Determine the [x, y] coordinate at the center of the cell enclosing the given text.  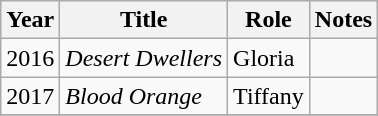
Role [269, 20]
Tiffany [269, 96]
Desert Dwellers [144, 58]
Blood Orange [144, 96]
2017 [30, 96]
Year [30, 20]
Title [144, 20]
Gloria [269, 58]
2016 [30, 58]
Notes [343, 20]
